Provide the [X, Y] coordinate of the cell's center where the given text is located.  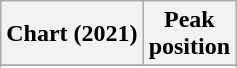
Peakposition [189, 34]
Chart (2021) [72, 34]
